Return (x, y) of the center of cell containing provided text 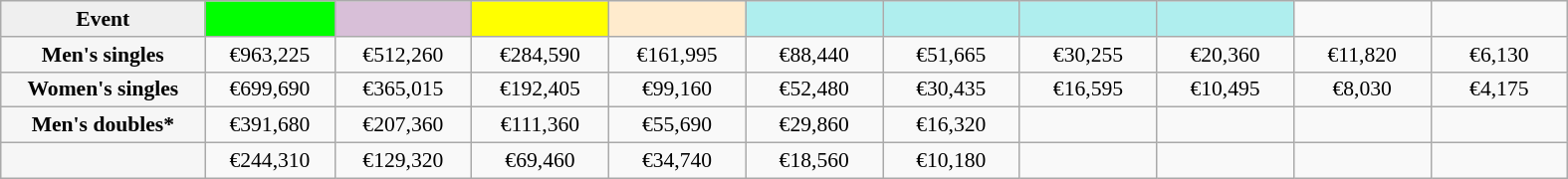
Event (104, 19)
€34,740 (677, 161)
€161,995 (677, 55)
€29,860 (814, 125)
Women's singles (104, 89)
€192,405 (541, 89)
€699,690 (270, 89)
€16,595 (1088, 89)
€207,360 (403, 125)
€88,440 (814, 55)
€6,130 (1499, 55)
€10,180 (951, 161)
€99,160 (677, 89)
€16,320 (951, 125)
€111,360 (541, 125)
Men's doubles* (104, 125)
€30,435 (951, 89)
€365,015 (403, 89)
€284,590 (541, 55)
€10,495 (1226, 89)
€4,175 (1499, 89)
€129,320 (403, 161)
€52,480 (814, 89)
€963,225 (270, 55)
€51,665 (951, 55)
€20,360 (1226, 55)
€11,820 (1362, 55)
€8,030 (1362, 89)
€18,560 (814, 161)
€512,260 (403, 55)
€69,460 (541, 161)
€244,310 (270, 161)
€30,255 (1088, 55)
Men's singles (104, 55)
€55,690 (677, 125)
€391,680 (270, 125)
